Identify which cell holds the provided text, then report its [X, Y] central coordinate. 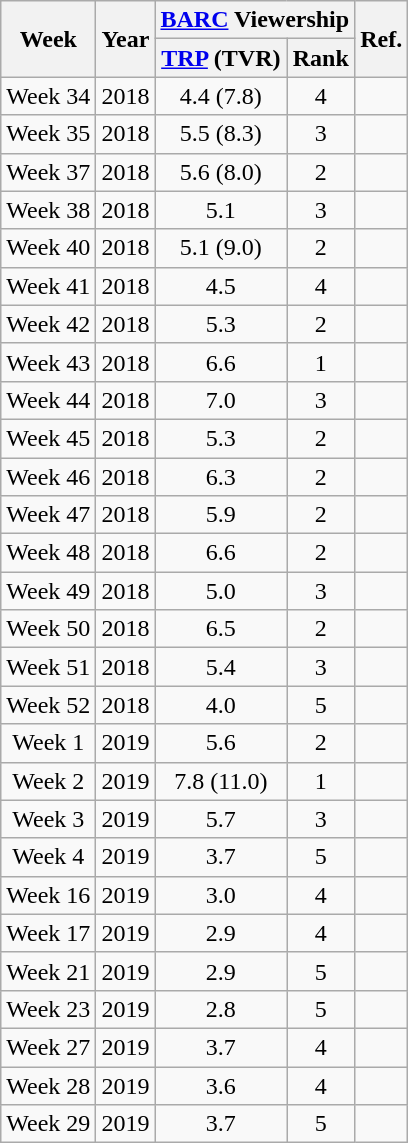
5.0 [221, 591]
3.0 [221, 895]
5.5 (8.3) [221, 134]
5.9 [221, 515]
6.3 [221, 477]
6.5 [221, 629]
Week 51 [48, 667]
Week 42 [48, 324]
7.8 (11.0) [221, 781]
Rank [321, 58]
5.1 [221, 210]
Week 37 [48, 172]
Week 43 [48, 362]
5.7 [221, 819]
5.6 (8.0) [221, 172]
Week 28 [48, 1085]
Week 21 [48, 971]
4.5 [221, 286]
2.8 [221, 1009]
Week 48 [48, 553]
5.1 (9.0) [221, 248]
4.4 (7.8) [221, 96]
Week 49 [48, 591]
Week 4 [48, 857]
Week [48, 39]
Year [126, 39]
Week 29 [48, 1124]
Week 27 [48, 1047]
Week 3 [48, 819]
Week 46 [48, 477]
Week 1 [48, 743]
Week 23 [48, 1009]
Week 50 [48, 629]
Week 35 [48, 134]
7.0 [221, 400]
4.0 [221, 705]
Week 40 [48, 248]
Week 34 [48, 96]
Week 44 [48, 400]
3.6 [221, 1085]
5.4 [221, 667]
Week 2 [48, 781]
Week 38 [48, 210]
Week 16 [48, 895]
Week 47 [48, 515]
TRP (TVR) [221, 58]
Ref. [382, 39]
Week 17 [48, 933]
5.6 [221, 743]
Week 41 [48, 286]
Week 45 [48, 438]
BARC Viewership [255, 20]
Week 52 [48, 705]
